Find where the given text appears and provide that cell's center as (x, y) coordinate. 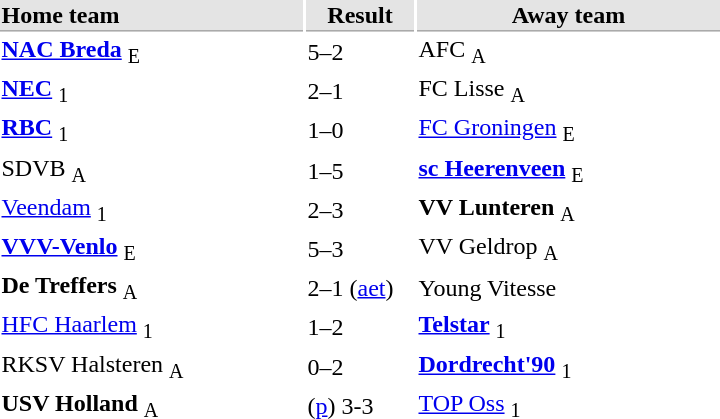
RKSV Halsteren A (152, 367)
1–5 (360, 170)
2–1 (360, 92)
NEC 1 (152, 92)
2–1 (aet) (360, 288)
0–2 (360, 367)
FC Lisse A (568, 92)
SDVB A (152, 170)
Away team (568, 16)
NAC Breda E (152, 52)
VV Lunteren A (568, 210)
Veendam 1 (152, 210)
Result (360, 16)
RBC 1 (152, 131)
VVV-Venlo E (152, 249)
Dordrecht'90 1 (568, 367)
1–0 (360, 131)
sc Heerenveen E (568, 170)
2–3 (360, 210)
VV Geldrop A (568, 249)
De Treffers A (152, 288)
5–2 (360, 52)
Young Vitesse (568, 288)
5–3 (360, 249)
AFC A (568, 52)
1–2 (360, 327)
HFC Haarlem 1 (152, 327)
Telstar 1 (568, 327)
Home team (152, 16)
FC Groningen E (568, 131)
